Return the (x, y) coordinate for the center point of the cell that contains the specified text.  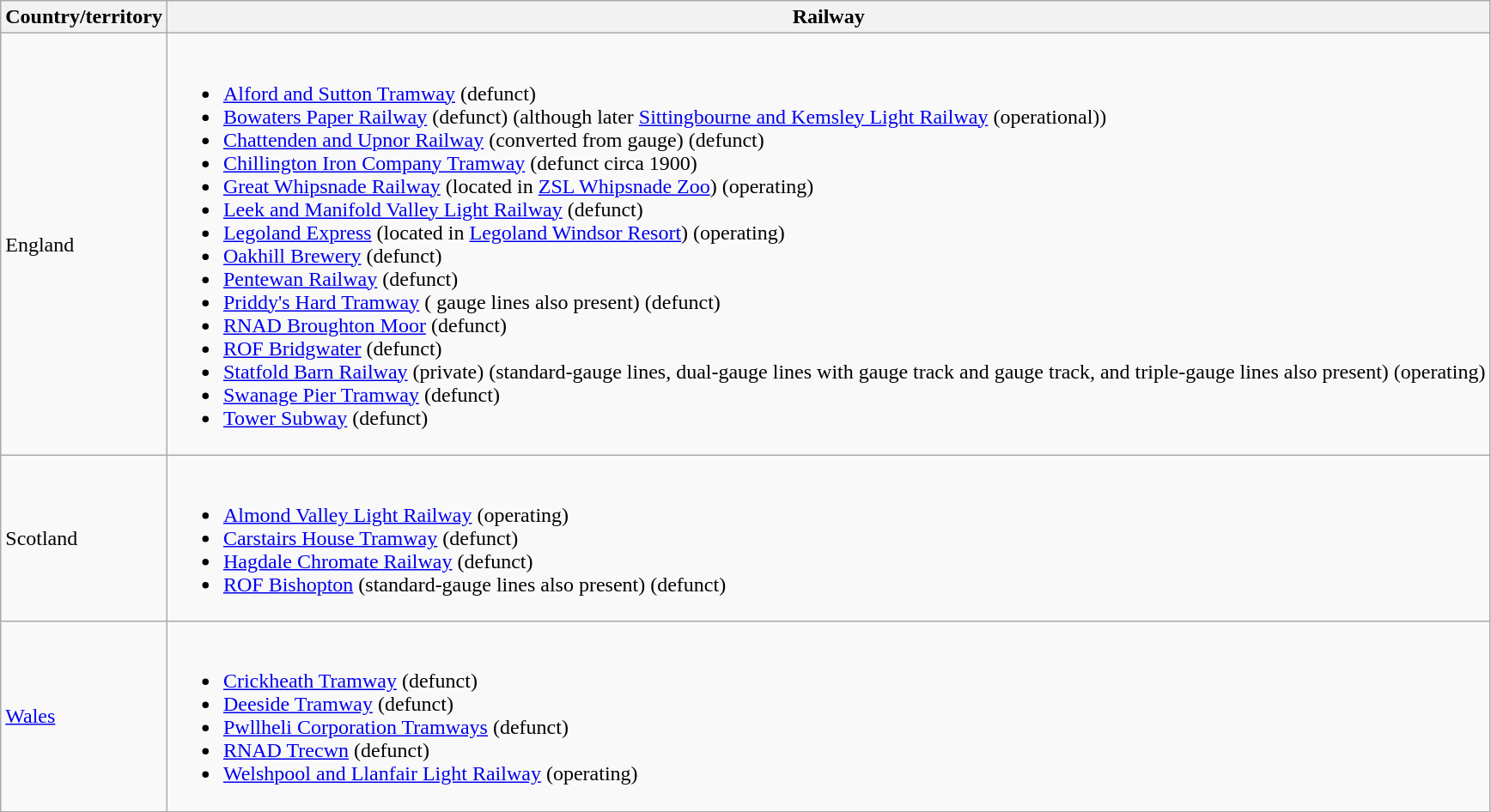
England (84, 244)
Railway (828, 17)
Scotland (84, 538)
Country/territory (84, 17)
Wales (84, 716)
